Extract the [x, y] coordinate from the center of the cell holding the provided text.  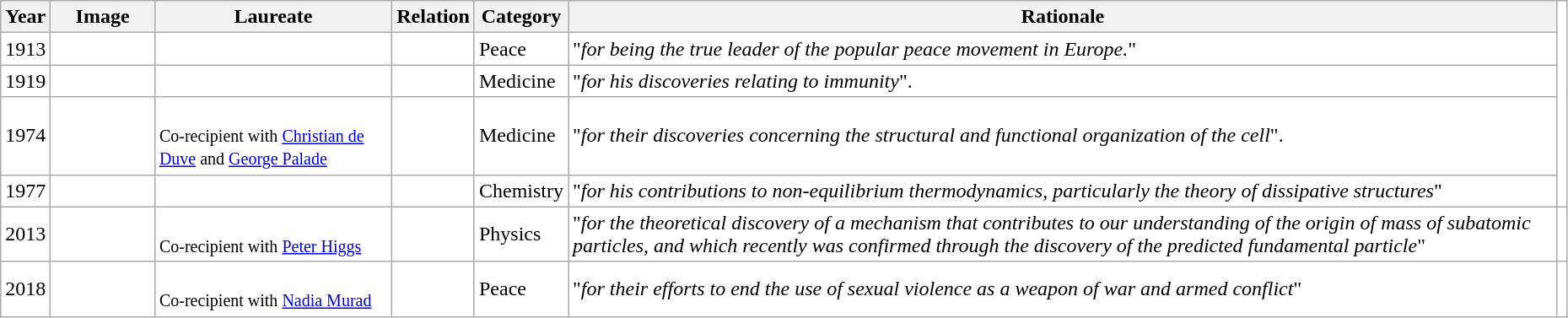
Physics [521, 234]
1977 [25, 191]
"for his contributions to non-equilibrium thermodynamics, particularly the theory of dissipative structures" [1063, 191]
Category [521, 17]
Image [103, 17]
Co-recipient with Nadia Murad [273, 288]
Relation [434, 17]
"for their efforts to end the use of sexual violence as a weapon of war and armed conflict" [1063, 288]
"for being the true leader of the popular peace movement in Europe." [1063, 49]
Rationale [1063, 17]
Co-recipient with Peter Higgs [273, 234]
Laureate [273, 17]
Co-recipient with Christian de Duve and George Palade [273, 136]
1919 [25, 81]
2018 [25, 288]
Year [25, 17]
1913 [25, 49]
2013 [25, 234]
"for their discoveries concerning the structural and functional organization of the cell". [1063, 136]
1974 [25, 136]
"for his discoveries relating to immunity". [1063, 81]
Chemistry [521, 191]
